Search for the cell housing the specified text and yield its (x, y) center coordinate. 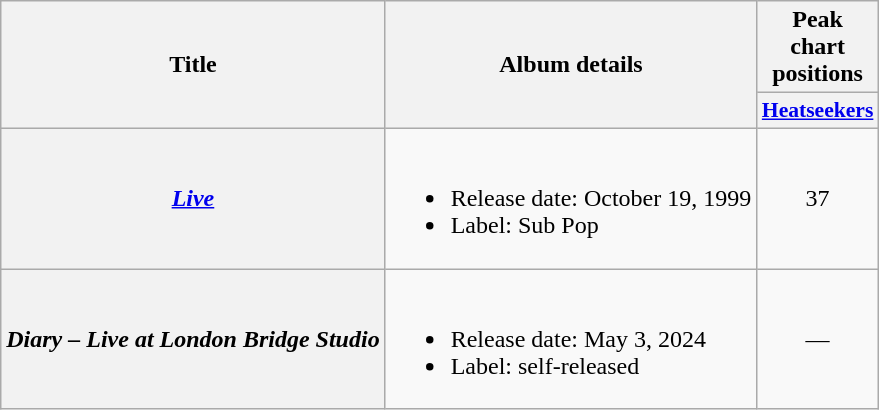
Album details (571, 65)
Release date: May 3, 2024Label: self-released (571, 338)
Title (193, 65)
Release date: October 19, 1999Label: Sub Pop (571, 198)
37 (818, 198)
Diary – Live at London Bridge Studio (193, 338)
— (818, 338)
Live (193, 198)
Heatseekers (818, 111)
Peak chart positions (818, 47)
